Provide the (X, Y) coordinate of the cell's center where the given text is located.  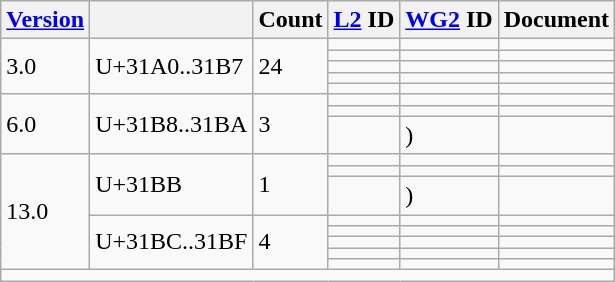
Document (556, 20)
WG2 ID (449, 20)
6.0 (46, 124)
U+31BB (172, 184)
Count (290, 20)
3 (290, 124)
13.0 (46, 212)
Version (46, 20)
U+31BC..31BF (172, 242)
L2 ID (364, 20)
3.0 (46, 66)
4 (290, 242)
1 (290, 184)
24 (290, 66)
U+31B8..31BA (172, 124)
U+31A0..31B7 (172, 66)
